Return the (X, Y) coordinate for the center point of the cell that contains the specified text.  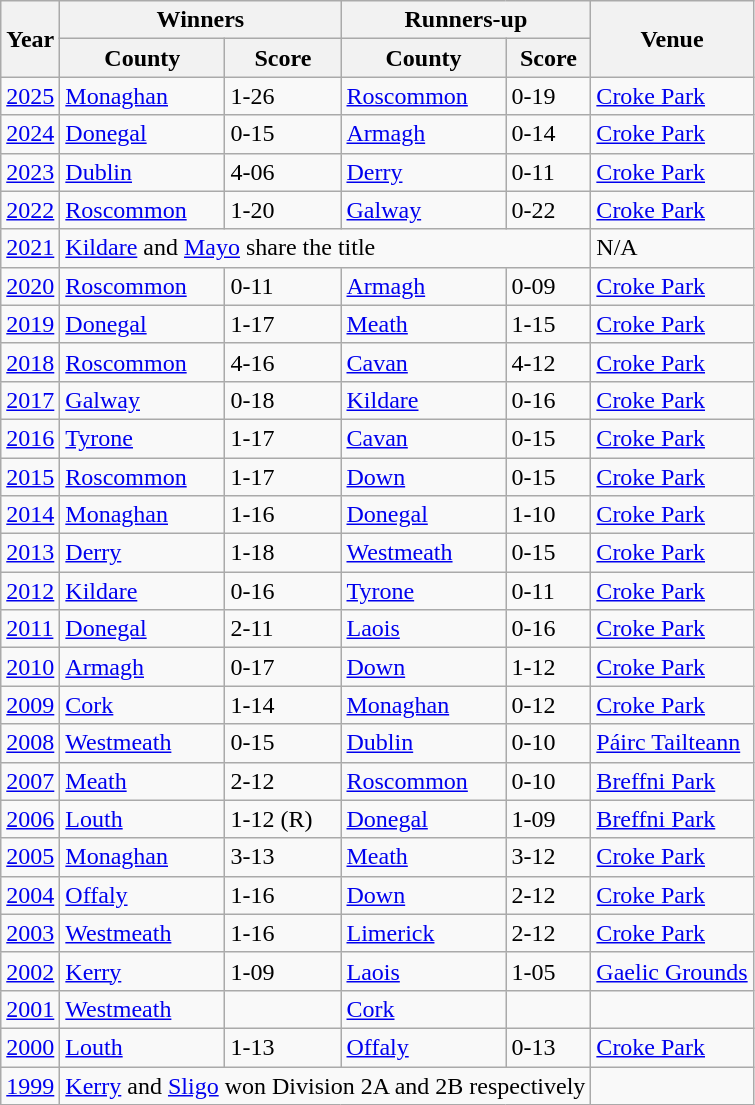
4-16 (283, 362)
1-15 (548, 324)
0-13 (548, 1047)
2009 (30, 705)
Kildare and Mayo share the title (326, 248)
1-18 (283, 553)
2001 (30, 1009)
Runners-up (466, 20)
2018 (30, 362)
1999 (30, 1085)
2012 (30, 591)
Páirc Tailteann (672, 743)
2006 (30, 819)
1-05 (548, 971)
1-14 (283, 705)
2021 (30, 248)
2025 (30, 96)
2016 (30, 438)
2014 (30, 515)
0-12 (548, 705)
1-20 (283, 210)
2008 (30, 743)
Kerry (142, 971)
2011 (30, 629)
Limerick (424, 933)
2020 (30, 286)
2-11 (283, 629)
2000 (30, 1047)
1-26 (283, 96)
1-12 (R) (283, 819)
2015 (30, 477)
1-10 (548, 515)
2022 (30, 210)
2010 (30, 667)
2023 (30, 172)
Year (30, 39)
2005 (30, 857)
2004 (30, 895)
Gaelic Grounds (672, 971)
2002 (30, 971)
2013 (30, 553)
0-14 (548, 134)
2003 (30, 933)
2007 (30, 781)
2017 (30, 400)
4-06 (283, 172)
1-13 (283, 1047)
Winners (200, 20)
N/A (672, 248)
3-12 (548, 857)
1-12 (548, 667)
0-22 (548, 210)
0-17 (283, 667)
0-09 (548, 286)
2019 (30, 324)
3-13 (283, 857)
0-19 (548, 96)
Venue (672, 39)
0-18 (283, 400)
Kerry and Sligo won Division 2A and 2B respectively (326, 1085)
4-12 (548, 362)
2024 (30, 134)
